Search for the cell housing the specified text and yield its (X, Y) center coordinate. 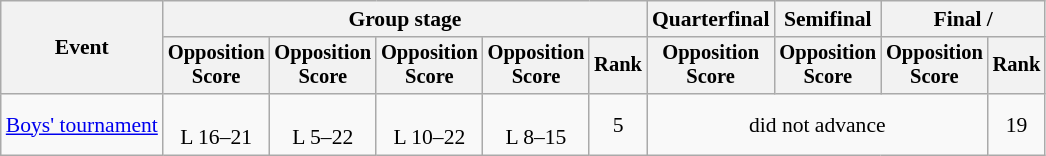
did not advance (818, 124)
L 10–22 (430, 124)
L 8–15 (536, 124)
Quarterfinal (711, 19)
Group stage (405, 19)
Final / (963, 19)
Boys' tournament (82, 124)
Semifinal (828, 19)
19 (1017, 124)
Event (82, 48)
5 (618, 124)
L 16–21 (216, 124)
L 5–22 (322, 124)
